Identify which cell holds the provided text, then report its (x, y) central coordinate. 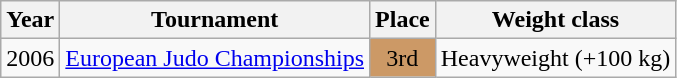
2006 (30, 58)
European Judo Championships (215, 58)
Heavyweight (+100 kg) (556, 58)
Tournament (215, 20)
3rd (403, 58)
Weight class (556, 20)
Year (30, 20)
Place (403, 20)
